Find where the given text appears and provide that cell's center as (X, Y) coordinate. 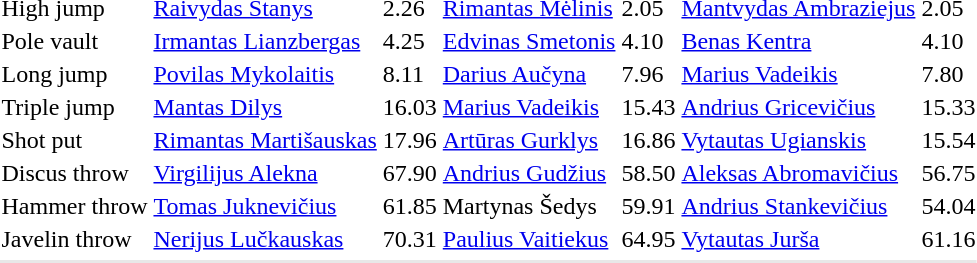
54.04 (948, 206)
Vytautas Jurša (798, 239)
Virgilijus Alekna (265, 173)
Javelin throw (74, 239)
Andrius Stankevičius (798, 206)
59.91 (648, 206)
Pole vault (74, 41)
Edvinas Smetonis (529, 41)
Paulius Vaitiekus (529, 239)
Povilas Mykolaitis (265, 74)
15.33 (948, 107)
Tomas Juknevičius (265, 206)
Rimantas Martišauskas (265, 140)
61.16 (948, 239)
7.96 (648, 74)
Artūras Gurklys (529, 140)
Triple jump (74, 107)
Hammer throw (74, 206)
58.50 (648, 173)
17.96 (410, 140)
Nerijus Lučkauskas (265, 239)
64.95 (648, 239)
7.80 (948, 74)
15.43 (648, 107)
Aleksas Abromavičius (798, 173)
Discus throw (74, 173)
61.85 (410, 206)
Martynas Šedys (529, 206)
Vytautas Ugianskis (798, 140)
15.54 (948, 140)
Darius Aučyna (529, 74)
Long jump (74, 74)
Irmantas Lianzbergas (265, 41)
16.86 (648, 140)
Andrius Gudžius (529, 173)
Mantas Dilys (265, 107)
4.25 (410, 41)
Andrius Gricevičius (798, 107)
Benas Kentra (798, 41)
56.75 (948, 173)
8.11 (410, 74)
67.90 (410, 173)
16.03 (410, 107)
70.31 (410, 239)
Shot put (74, 140)
